Identify which cell holds the provided text, then report its [x, y] central coordinate. 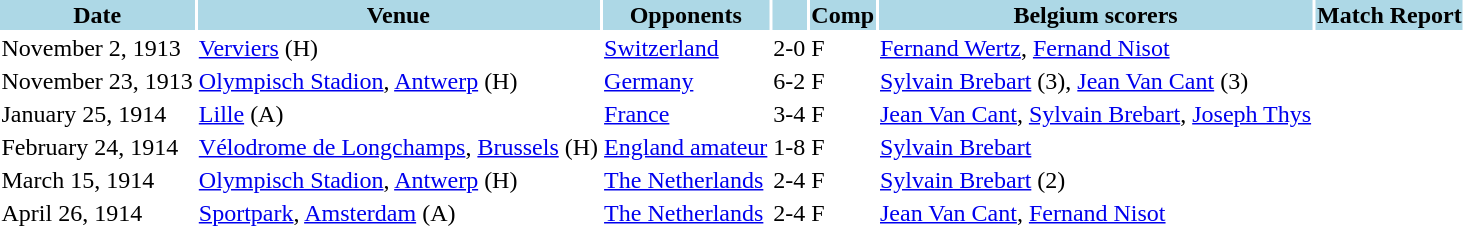
France [686, 114]
November 23, 1913 [97, 81]
January 25, 1914 [97, 114]
Vélodrome de Longchamps, Brussels (H) [398, 147]
Venue [398, 15]
Sylvain Brebart (3), Jean Van Cant (3) [1096, 81]
3-4 [790, 114]
Lille (A) [398, 114]
November 2, 1913 [97, 48]
Sylvain Brebart [1096, 147]
Switzerland [686, 48]
2-0 [790, 48]
March 15, 1914 [97, 180]
Germany [686, 81]
6-2 [790, 81]
Belgium scorers [1096, 15]
England amateur [686, 147]
Opponents [686, 15]
February 24, 1914 [97, 147]
The Netherlands [686, 180]
Jean Van Cant, Sylvain Brebart, Joseph Thys [1096, 114]
Sylvain Brebart (2) [1096, 180]
Verviers (H) [398, 48]
Comp [843, 15]
1-8 [790, 147]
Date [97, 15]
Fernand Wertz, Fernand Nisot [1096, 48]
2-4 [790, 180]
